Extract the (X, Y) coordinate from the center of the cell holding the provided text.  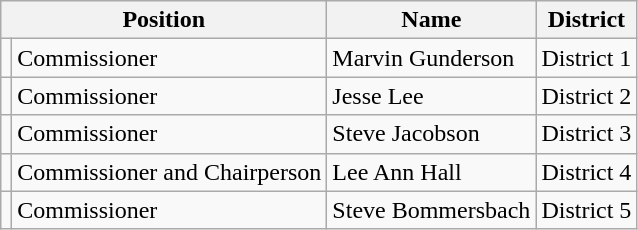
Marvin Gunderson (432, 58)
District 3 (586, 134)
Name (432, 20)
Lee Ann Hall (432, 172)
Commissioner and Chairperson (170, 172)
District 1 (586, 58)
Steve Bommersbach (432, 210)
Position (164, 20)
District 2 (586, 96)
District 4 (586, 172)
Jesse Lee (432, 96)
Steve Jacobson (432, 134)
District 5 (586, 210)
District (586, 20)
